For the text-containing cell, return its midpoint in [X, Y] coordinate format. 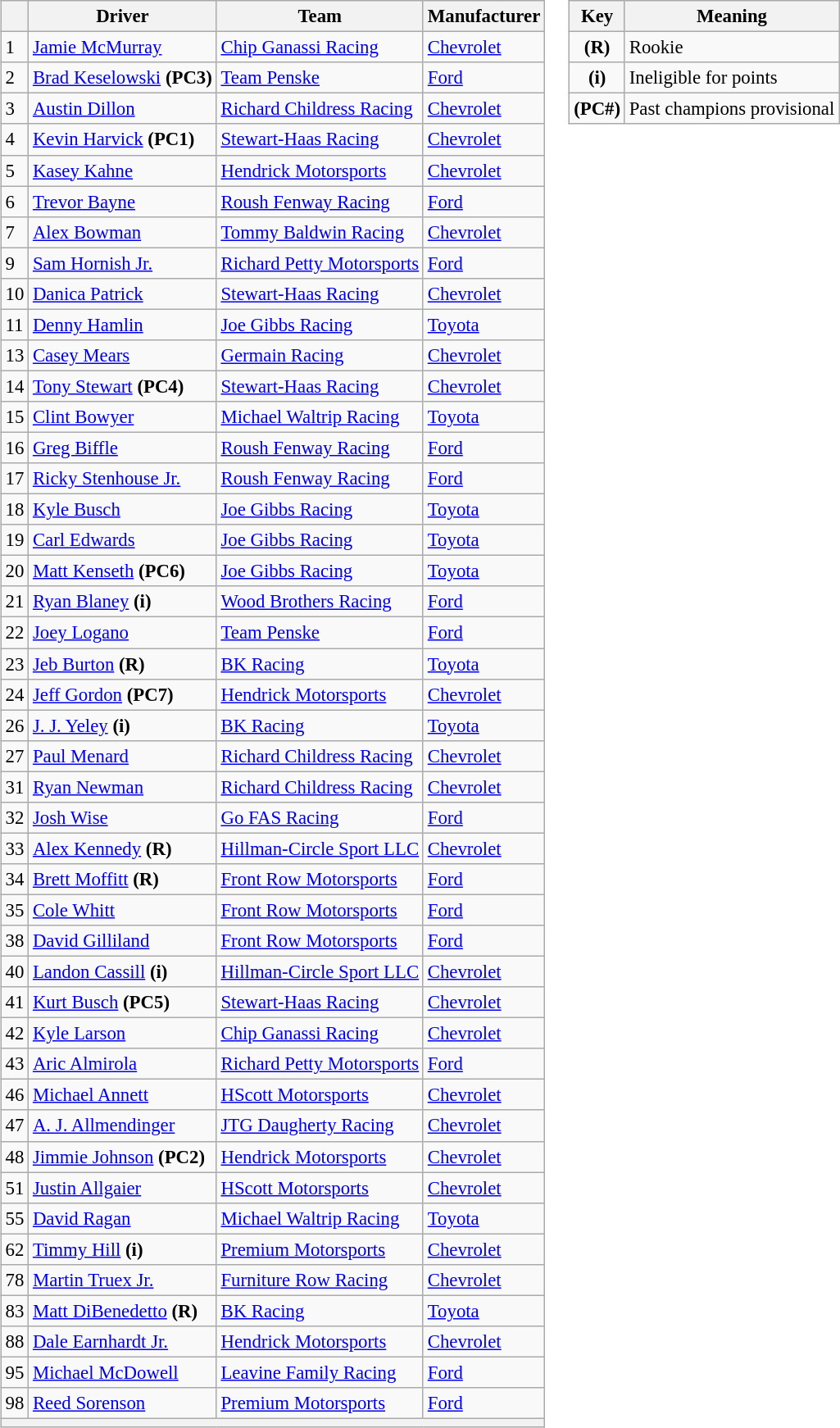
Jeff Gordon (PC7) [123, 694]
Kyle Larson [123, 1034]
35 [15, 910]
33 [15, 848]
Wood Brothers Racing [320, 602]
19 [15, 540]
Kyle Busch [123, 510]
Denny Hamlin [123, 325]
34 [15, 880]
Carl Edwards [123, 540]
62 [15, 1249]
Meaning [731, 16]
26 [15, 725]
78 [15, 1280]
Matt DiBenedetto (R) [123, 1311]
Germain Racing [320, 356]
Cole Whitt [123, 910]
A. J. Allmendinger [123, 1126]
Ricky Stenhouse Jr. [123, 479]
Justin Allgaier [123, 1188]
17 [15, 479]
Rookie [731, 48]
13 [15, 356]
Casey Mears [123, 356]
83 [15, 1311]
7 [15, 232]
9 [15, 263]
Alex Kennedy (R) [123, 848]
11 [15, 325]
Greg Biffle [123, 448]
Furniture Row Racing [320, 1280]
32 [15, 817]
Ryan Newman [123, 787]
40 [15, 971]
Alex Bowman [123, 232]
46 [15, 1095]
23 [15, 663]
Josh Wise [123, 817]
Timmy Hill (i) [123, 1249]
JTG Daugherty Racing [320, 1126]
Danica Patrick [123, 293]
Jamie McMurray [123, 48]
Martin Truex Jr. [123, 1280]
Ineligible for points [731, 78]
Key [597, 16]
18 [15, 510]
22 [15, 633]
Jeb Burton (R) [123, 663]
1 [15, 48]
Kevin Harvick (PC1) [123, 139]
Dale Earnhardt Jr. [123, 1342]
10 [15, 293]
Kasey Kahne [123, 171]
Ryan Blaney (i) [123, 602]
21 [15, 602]
24 [15, 694]
47 [15, 1126]
16 [15, 448]
42 [15, 1034]
Reed Sorenson [123, 1403]
3 [15, 109]
48 [15, 1157]
Tony Stewart (PC4) [123, 386]
15 [15, 417]
J. J. Yeley (i) [123, 725]
Kurt Busch (PC5) [123, 1003]
14 [15, 386]
(R) [597, 48]
Past champions provisional [731, 109]
Landon Cassill (i) [123, 971]
Matt Kenseth (PC6) [123, 571]
Clint Bowyer [123, 417]
41 [15, 1003]
Manufacturer [484, 16]
88 [15, 1342]
43 [15, 1064]
Michael McDowell [123, 1372]
31 [15, 787]
55 [15, 1218]
Paul Menard [123, 756]
2 [15, 78]
Tommy Baldwin Racing [320, 232]
Jimmie Johnson (PC2) [123, 1157]
Sam Hornish Jr. [123, 263]
95 [15, 1372]
51 [15, 1188]
20 [15, 571]
Aric Almirola [123, 1064]
Joey Logano [123, 633]
Go FAS Racing [320, 817]
(PC#) [597, 109]
Leavine Family Racing [320, 1372]
Michael Annett [123, 1095]
6 [15, 202]
Brad Keselowski (PC3) [123, 78]
Team [320, 16]
4 [15, 139]
Trevor Bayne [123, 202]
5 [15, 171]
David Gilliland [123, 941]
27 [15, 756]
David Ragan [123, 1218]
38 [15, 941]
(i) [597, 78]
Brett Moffitt (R) [123, 880]
Austin Dillon [123, 109]
Driver [123, 16]
98 [15, 1403]
